Return the [X, Y] coordinate for the center point of the cell that contains the specified text.  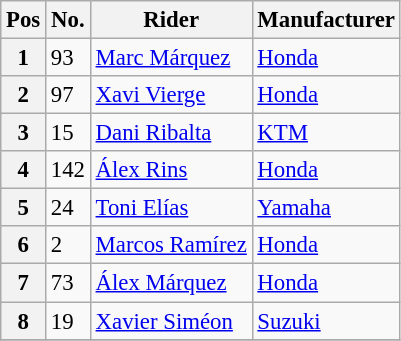
4 [24, 170]
142 [68, 170]
3 [24, 133]
19 [68, 321]
Marcos Ramírez [171, 245]
Yamaha [326, 208]
1 [24, 58]
7 [24, 283]
Xavier Siméon [171, 321]
15 [68, 133]
Rider [171, 20]
5 [24, 208]
97 [68, 95]
KTM [326, 133]
Suzuki [326, 321]
6 [24, 245]
Dani Ribalta [171, 133]
73 [68, 283]
Álex Rins [171, 170]
Manufacturer [326, 20]
Pos [24, 20]
Toni Elías [171, 208]
Xavi Vierge [171, 95]
Marc Márquez [171, 58]
93 [68, 58]
8 [24, 321]
Álex Márquez [171, 283]
No. [68, 20]
24 [68, 208]
